Scan for the cell matching the given text and deliver its [X, Y] coordinate at center. 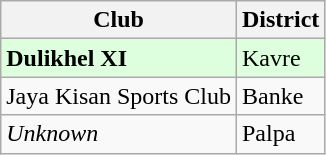
Banke [280, 96]
Kavre [280, 58]
Jaya Kisan Sports Club [119, 96]
District [280, 20]
Palpa [280, 134]
Club [119, 20]
Dulikhel XI [119, 58]
Unknown [119, 134]
